Scan for the cell matching the given text and deliver its (X, Y) coordinate at center. 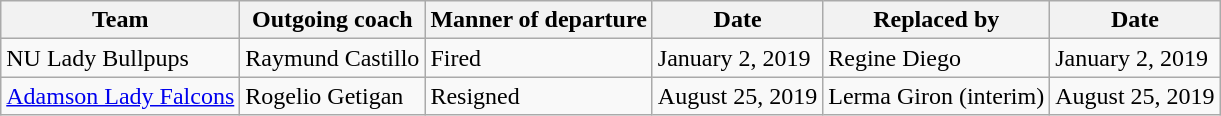
Fired (538, 58)
Raymund Castillo (332, 58)
NU Lady Bullpups (120, 58)
Replaced by (936, 20)
Resigned (538, 96)
Regine Diego (936, 58)
Rogelio Getigan (332, 96)
Lerma Giron (interim) (936, 96)
Outgoing coach (332, 20)
Team (120, 20)
Adamson Lady Falcons (120, 96)
Manner of departure (538, 20)
